Find where the given text appears and provide that cell's center as (x, y) coordinate. 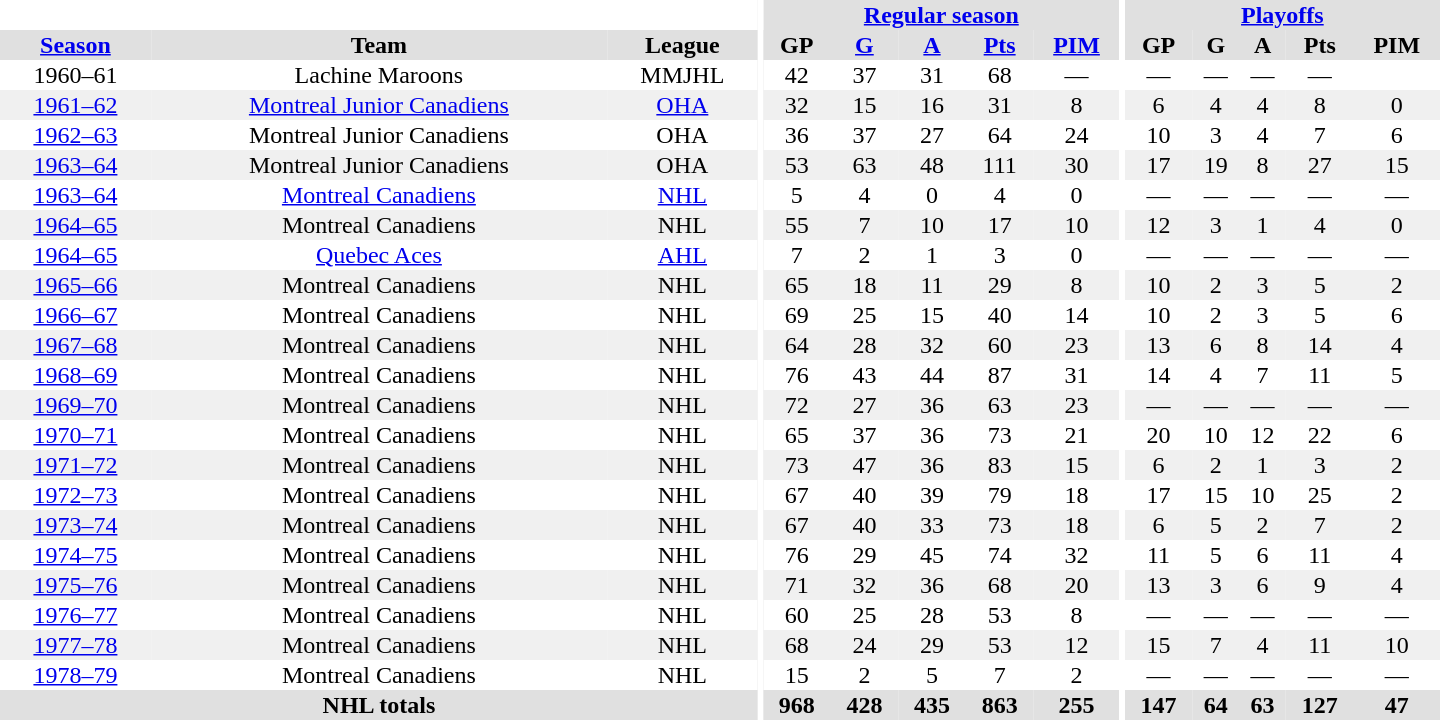
43 (865, 375)
16 (932, 105)
79 (1000, 495)
League (682, 45)
255 (1076, 705)
19 (1216, 165)
87 (1000, 375)
1965–66 (76, 285)
1970–71 (76, 435)
9 (1320, 585)
71 (797, 585)
428 (865, 705)
127 (1320, 705)
1961–62 (76, 105)
55 (797, 225)
Quebec Aces (379, 255)
1976–77 (76, 615)
22 (1320, 435)
1975–76 (76, 585)
45 (932, 555)
1966–67 (76, 315)
863 (1000, 705)
MMJHL (682, 75)
AHL (682, 255)
42 (797, 75)
968 (797, 705)
Playoffs (1282, 15)
1967–68 (76, 345)
Lachine Maroons (379, 75)
1973–74 (76, 525)
39 (932, 495)
1972–73 (76, 495)
1962–63 (76, 135)
1969–70 (76, 405)
74 (1000, 555)
111 (1000, 165)
1974–75 (76, 555)
1977–78 (76, 645)
1971–72 (76, 465)
Team (379, 45)
Season (76, 45)
30 (1076, 165)
33 (932, 525)
72 (797, 405)
Regular season (942, 15)
1978–79 (76, 675)
83 (1000, 465)
48 (932, 165)
NHL totals (379, 705)
147 (1159, 705)
435 (932, 705)
1968–69 (76, 375)
21 (1076, 435)
69 (797, 315)
44 (932, 375)
1960–61 (76, 75)
